Extract the [X, Y] coordinate from the center of the cell holding the provided text.  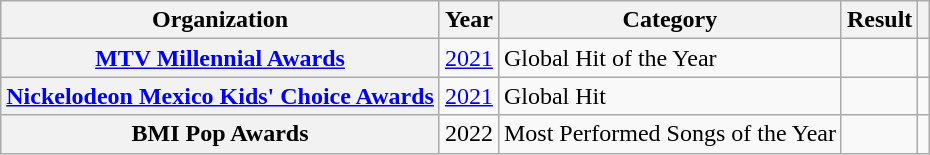
Most Performed Songs of the Year [670, 134]
BMI Pop Awards [220, 134]
Nickelodeon Mexico Kids' Choice Awards [220, 96]
MTV Millennial Awards [220, 58]
Global Hit [670, 96]
Organization [220, 20]
Global Hit of the Year [670, 58]
Category [670, 20]
Result [879, 20]
2022 [468, 134]
Year [468, 20]
